Scan for the cell matching the given text and deliver its [X, Y] coordinate at center. 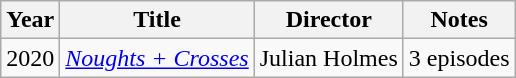
Noughts + Crosses [157, 58]
Notes [459, 20]
Year [30, 20]
3 episodes [459, 58]
Title [157, 20]
Director [328, 20]
2020 [30, 58]
Julian Holmes [328, 58]
